Detect which cell encompasses the target text, then output its (X, Y) center coordinate. 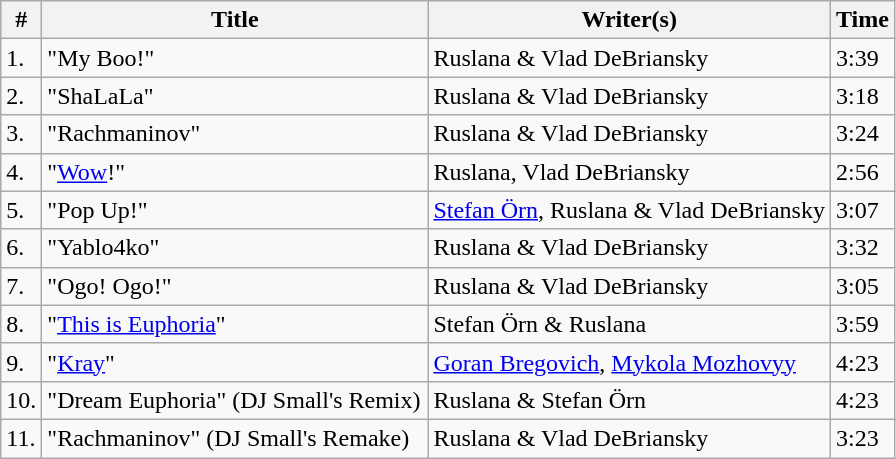
Stefan Örn & Ruslana (630, 324)
"Pop Up!" (235, 210)
4. (22, 172)
Ruslana & Stefan Örn (630, 400)
Stefan Örn, Ruslana & Vlad DeBriansky (630, 210)
3:24 (862, 134)
2:56 (862, 172)
Time (862, 20)
3. (22, 134)
5. (22, 210)
3:07 (862, 210)
3:18 (862, 96)
"My Boo!" (235, 58)
3:32 (862, 248)
11. (22, 438)
Goran Bregovich, Mykola Mozhovyy (630, 362)
10. (22, 400)
3:05 (862, 286)
"Rachmaninov" (235, 134)
3:23 (862, 438)
3:39 (862, 58)
"Yablo4ko" (235, 248)
"Kray" (235, 362)
"This is Euphoria" (235, 324)
"Ogo! Ogo!" (235, 286)
6. (22, 248)
Ruslana, Vlad DeBriansky (630, 172)
7. (22, 286)
Writer(s) (630, 20)
1. (22, 58)
Title (235, 20)
9. (22, 362)
"ShaLaLa" (235, 96)
"Rachmaninov" (DJ Small's Remake) (235, 438)
"Dream Euphoria" (DJ Small's Remix) (235, 400)
2. (22, 96)
8. (22, 324)
"Wow!" (235, 172)
# (22, 20)
3:59 (862, 324)
